Detect which cell encompasses the target text, then output its [X, Y] center coordinate. 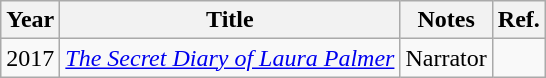
The Secret Diary of Laura Palmer [230, 58]
2017 [30, 58]
Year [30, 20]
Notes [446, 20]
Ref. [518, 20]
Narrator [446, 58]
Title [230, 20]
